Output the [x, y] coordinate of the center of the cell containing the given text.  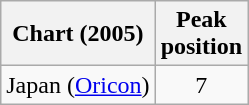
7 [201, 85]
Japan (Oricon) [78, 85]
Peakposition [201, 34]
Chart (2005) [78, 34]
